Scan for the cell matching the given text and deliver its [x, y] coordinate at center. 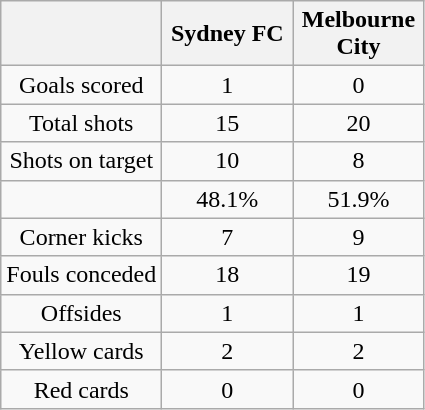
20 [358, 123]
Offsides [82, 313]
7 [228, 237]
48.1% [228, 199]
8 [358, 161]
Sydney FC [228, 34]
Red cards [82, 389]
Fouls conceded [82, 275]
10 [228, 161]
9 [358, 237]
18 [228, 275]
Corner kicks [82, 237]
Shots on target [82, 161]
Melbourne City [358, 34]
Yellow cards [82, 351]
51.9% [358, 199]
15 [228, 123]
19 [358, 275]
Goals scored [82, 85]
Total shots [82, 123]
